Determine the [X, Y] coordinate at the center of the cell enclosing the given text.  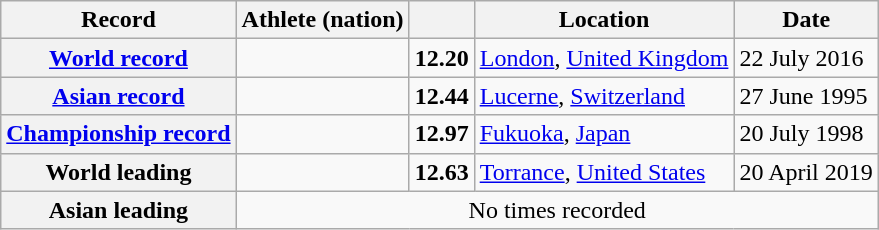
Fukuoka, Japan [604, 134]
20 July 1998 [806, 134]
Lucerne, Switzerland [604, 96]
22 July 2016 [806, 58]
World record [118, 58]
12.97 [442, 134]
20 April 2019 [806, 172]
Location [604, 20]
Athlete (nation) [322, 20]
No times recorded [557, 210]
12.44 [442, 96]
Asian record [118, 96]
Date [806, 20]
Asian leading [118, 210]
London, United Kingdom [604, 58]
12.63 [442, 172]
27 June 1995 [806, 96]
World leading [118, 172]
12.20 [442, 58]
Record [118, 20]
Championship record [118, 134]
Torrance, United States [604, 172]
